Pinpoint the cell where the given text exists, returning its (x, y) midpoint coordinate. 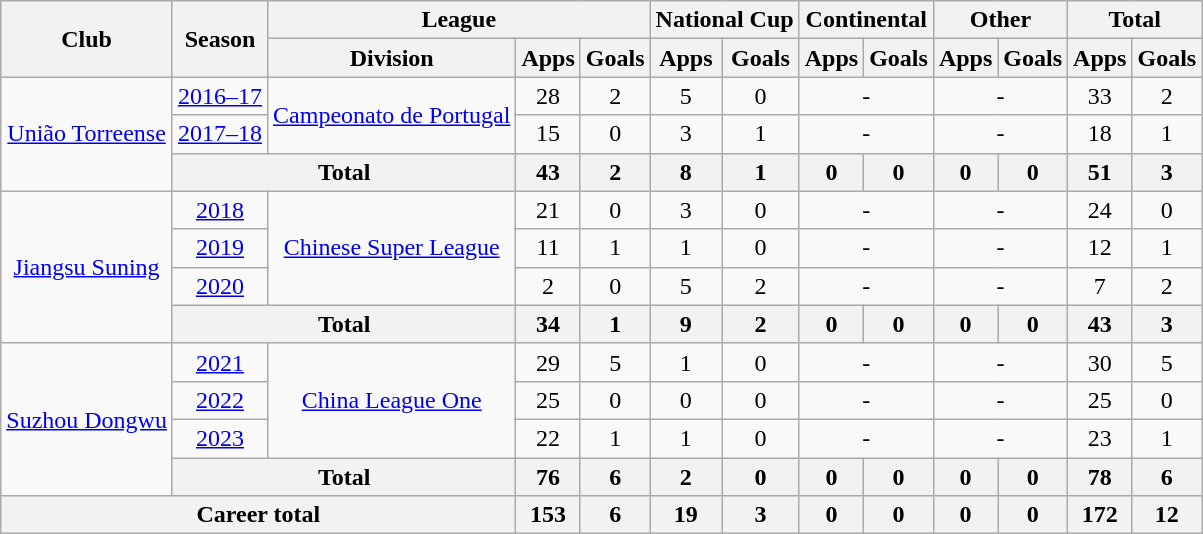
29 (548, 362)
153 (548, 515)
78 (1100, 477)
Campeonato de Portugal (392, 115)
22 (548, 438)
18 (1100, 134)
76 (548, 477)
2017–18 (220, 134)
Other (1000, 20)
National Cup (724, 20)
34 (548, 324)
2019 (220, 248)
30 (1100, 362)
2020 (220, 286)
Continental (866, 20)
União Torreense (87, 134)
Division (392, 58)
Career total (258, 515)
7 (1100, 286)
172 (1100, 515)
11 (548, 248)
Suzhou Dongwu (87, 419)
2018 (220, 210)
2022 (220, 400)
9 (686, 324)
33 (1100, 96)
Chinese Super League (392, 248)
2023 (220, 438)
China League One (392, 400)
8 (686, 172)
Jiangsu Suning (87, 267)
19 (686, 515)
2016–17 (220, 96)
2021 (220, 362)
28 (548, 96)
League (460, 20)
51 (1100, 172)
Season (220, 39)
Club (87, 39)
21 (548, 210)
23 (1100, 438)
15 (548, 134)
24 (1100, 210)
